Return the [X, Y] coordinate for the center point of the cell that contains the specified text.  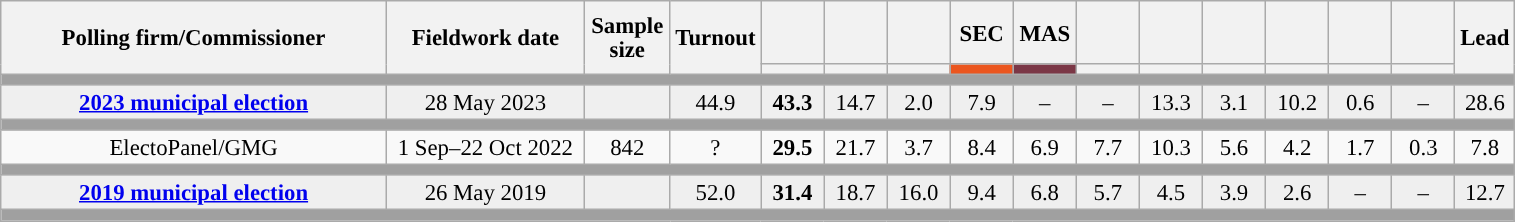
26 May 2019 [485, 194]
Sample size [627, 38]
1.7 [1360, 148]
9.4 [982, 194]
2.0 [918, 102]
28 May 2023 [485, 102]
21.7 [856, 148]
44.9 [716, 102]
MAS [1044, 32]
3.9 [1234, 194]
2.6 [1298, 194]
16.0 [918, 194]
5.6 [1234, 148]
1 Sep–22 Oct 2022 [485, 148]
28.6 [1485, 102]
0.3 [1424, 148]
4.5 [1170, 194]
3.1 [1234, 102]
842 [627, 148]
2019 municipal election [194, 194]
12.7 [1485, 194]
14.7 [856, 102]
? [716, 148]
6.9 [1044, 148]
4.2 [1298, 148]
31.4 [792, 194]
7.8 [1485, 148]
3.7 [918, 148]
SEC [982, 32]
7.7 [1108, 148]
52.0 [716, 194]
8.4 [982, 148]
Polling firm/Commissioner [194, 38]
5.7 [1108, 194]
18.7 [856, 194]
10.2 [1298, 102]
0.6 [1360, 102]
Lead [1485, 38]
2023 municipal election [194, 102]
ElectoPanel/GMG [194, 148]
29.5 [792, 148]
7.9 [982, 102]
13.3 [1170, 102]
6.8 [1044, 194]
10.3 [1170, 148]
Turnout [716, 38]
Fieldwork date [485, 38]
43.3 [792, 102]
